Return [X, Y] of the center of cell containing provided text 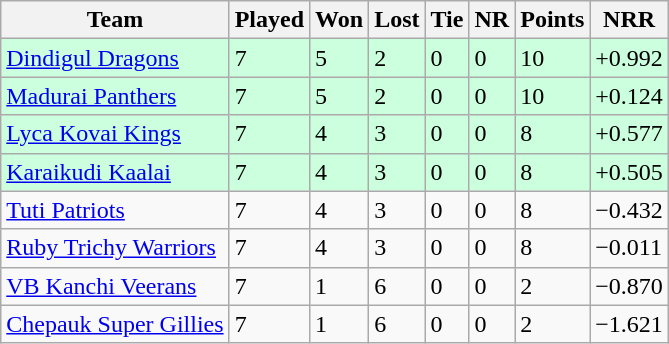
Won [340, 20]
Dindigul Dragons [115, 58]
NR [492, 20]
Chepauk Super Gillies [115, 324]
Tuti Patriots [115, 210]
+0.124 [630, 96]
Team [115, 20]
VB Kanchi Veerans [115, 286]
Points [552, 20]
Madurai Panthers [115, 96]
+0.505 [630, 172]
Lost [397, 20]
NRR [630, 20]
−1.621 [630, 324]
−0.011 [630, 248]
Karaikudi Kaalai [115, 172]
Ruby Trichy Warriors [115, 248]
+0.577 [630, 134]
Played [269, 20]
−0.432 [630, 210]
Tie [447, 20]
−0.870 [630, 286]
+0.992 [630, 58]
Lyca Kovai Kings [115, 134]
